Detect which cell encompasses the target text, then output its [X, Y] center coordinate. 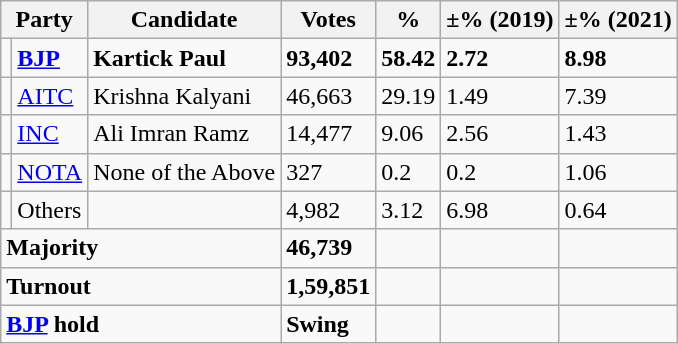
7.39 [618, 96]
9.06 [408, 134]
Votes [328, 20]
INC [50, 134]
4,982 [328, 210]
2.72 [500, 58]
327 [328, 172]
46,663 [328, 96]
Candidate [184, 20]
Majority [141, 248]
6.98 [500, 210]
93,402 [328, 58]
2.56 [500, 134]
AITC [50, 96]
Swing [328, 324]
±% (2021) [618, 20]
Ali Imran Ramz [184, 134]
None of the Above [184, 172]
Kartick Paul [184, 58]
46,739 [328, 248]
14,477 [328, 134]
Krishna Kalyani [184, 96]
1,59,851 [328, 286]
% [408, 20]
0.64 [618, 210]
±% (2019) [500, 20]
BJP [50, 58]
1.43 [618, 134]
58.42 [408, 58]
Turnout [141, 286]
1.06 [618, 172]
Others [50, 210]
8.98 [618, 58]
3.12 [408, 210]
BJP hold [141, 324]
NOTA [50, 172]
Party [44, 20]
1.49 [500, 96]
29.19 [408, 96]
